For the text-containing cell, return its midpoint in [X, Y] coordinate format. 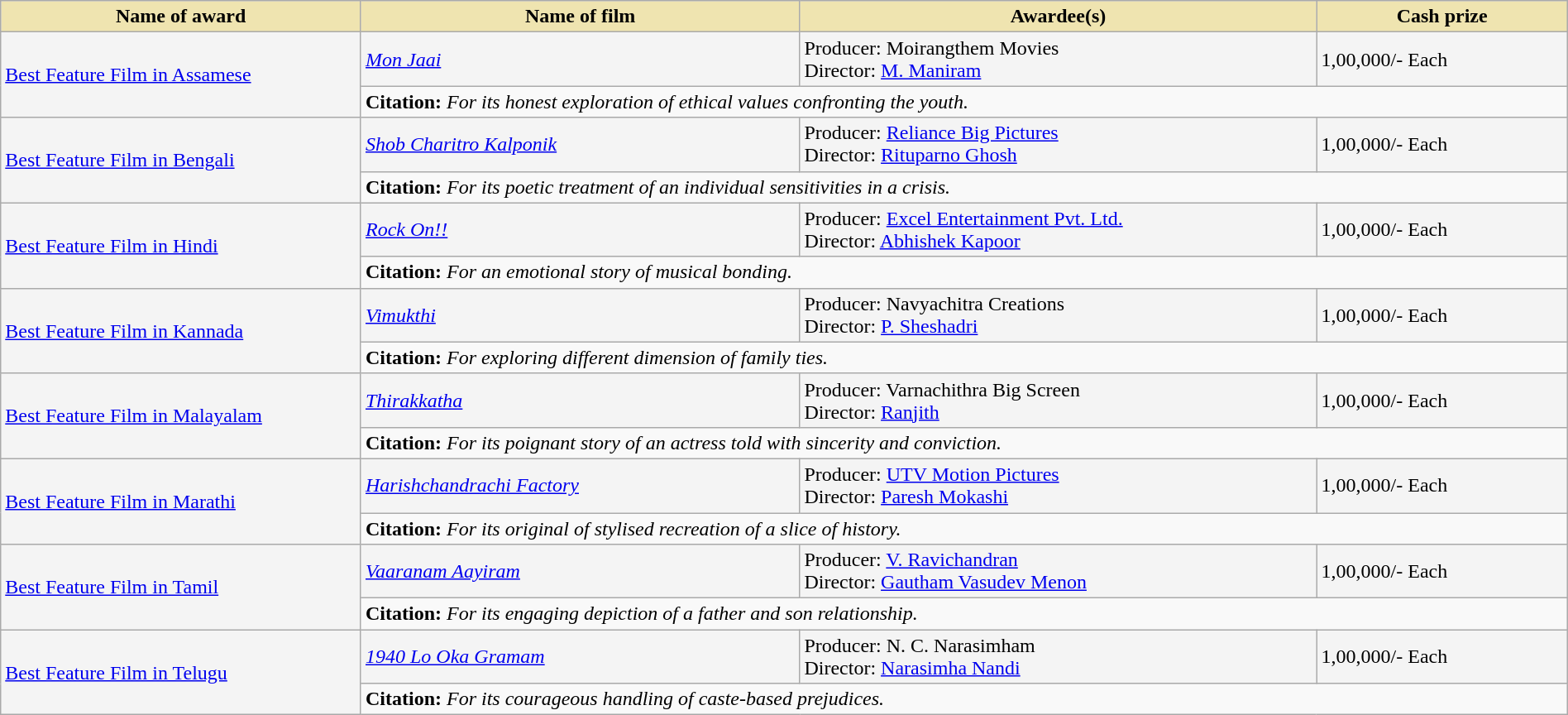
Producer: Varnachithra Big ScreenDirector: Ranjith [1059, 401]
Mon Jaai [580, 60]
Citation: For its courageous handling of caste-based prejudices. [964, 699]
Citation: For its engaging depiction of a father and son relationship. [964, 614]
Citation: For an emotional story of musical bonding. [964, 272]
Best Feature Film in Telugu [181, 672]
Name of award [181, 17]
Producer: Navyachitra CreationsDirector: P. Sheshadri [1059, 314]
Citation: For its original of stylised recreation of a slice of history. [964, 529]
Best Feature Film in Tamil [181, 588]
Citation: For exploring different dimension of family ties. [964, 357]
Cash prize [1442, 17]
Best Feature Film in Assamese [181, 74]
Awardee(s) [1059, 17]
Shob Charitro Kalponik [580, 144]
1940 Lo Oka Gramam [580, 657]
Citation: For its poetic treatment of an individual sensitivities in a crisis. [964, 187]
Producer: Moirangthem MoviesDirector: M. Maniram [1059, 60]
Best Feature Film in Malayalam [181, 415]
Producer: Reliance Big PicturesDirector: Rituparno Ghosh [1059, 144]
Best Feature Film in Kannada [181, 331]
Citation: For its honest exploration of ethical values confronting the youth. [964, 102]
Thirakkatha [580, 401]
Harishchandrachi Factory [580, 485]
Name of film [580, 17]
Best Feature Film in Bengali [181, 161]
Vimukthi [580, 314]
Producer: Excel Entertainment Pvt. Ltd.Director: Abhishek Kapoor [1059, 230]
Citation: For its poignant story of an actress told with sincerity and conviction. [964, 443]
Producer: UTV Motion PicturesDirector: Paresh Mokashi [1059, 485]
Producer: N. C. NarasimhamDirector: Narasimha Nandi [1059, 657]
Best Feature Film in Hindi [181, 245]
Rock On!! [580, 230]
Producer: V. RavichandranDirector: Gautham Vasudev Menon [1059, 571]
Best Feature Film in Marathi [181, 501]
Vaaranam Aayiram [580, 571]
